From the cell containing the given text, extract its center point as (x, y) coordinate. 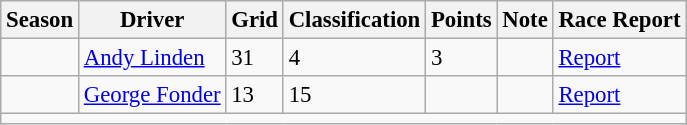
15 (354, 95)
3 (462, 58)
Note (525, 20)
Race Report (620, 20)
Season (40, 20)
Points (462, 20)
Andy Linden (152, 58)
Driver (152, 20)
Classification (354, 20)
Grid (254, 20)
4 (354, 58)
13 (254, 95)
31 (254, 58)
George Fonder (152, 95)
